Return (X, Y) of the center of cell containing provided text 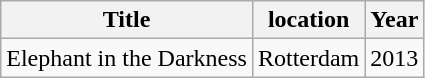
location (308, 20)
Elephant in the Darkness (127, 58)
Rotterdam (308, 58)
Year (394, 20)
2013 (394, 58)
Title (127, 20)
